Extract the [x, y] coordinate from the center of the cell holding the provided text.  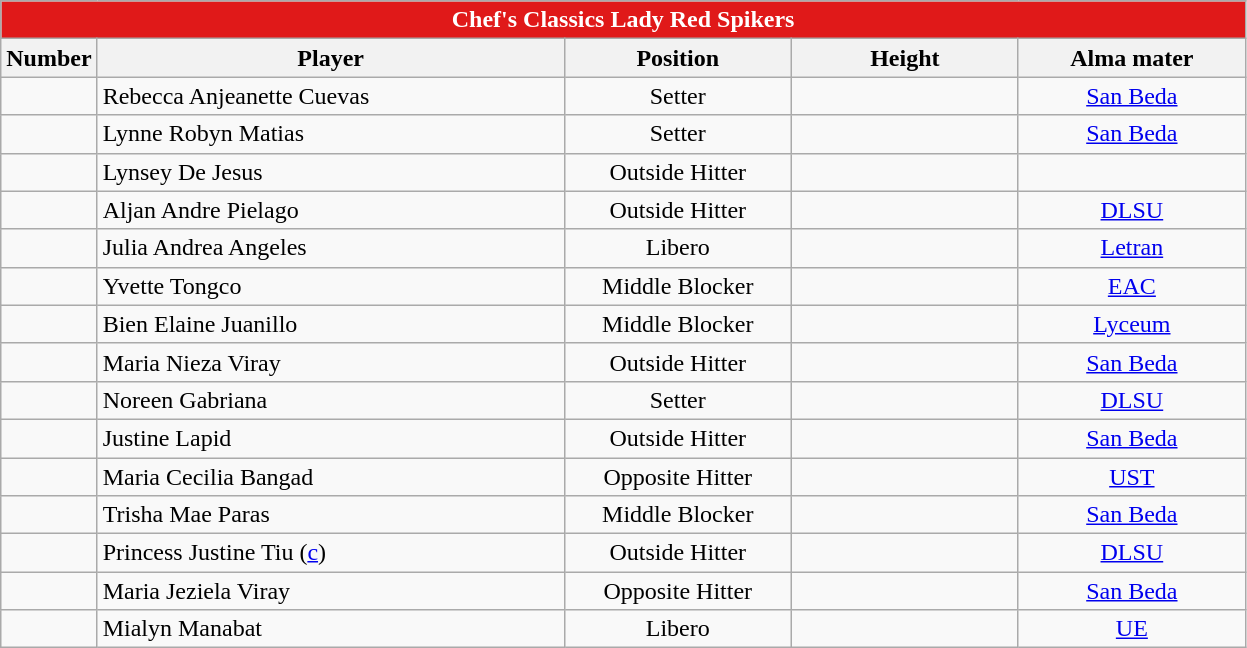
Yvette Tongco [330, 286]
Bien Elaine Juanillo [330, 324]
Alma mater [1132, 58]
Trisha Mae Paras [330, 515]
Lynne Robyn Matias [330, 134]
Princess Justine Tiu (c) [330, 553]
Player [330, 58]
Rebecca Anjeanette Cuevas [330, 96]
Lyceum [1132, 324]
Height [904, 58]
UST [1132, 477]
Letran [1132, 248]
Lynsey De Jesus [330, 172]
Maria Nieza Viray [330, 362]
Position [678, 58]
Mialyn Manabat [330, 629]
Number [49, 58]
Maria Cecilia Bangad [330, 477]
EAC [1132, 286]
Noreen Gabriana [330, 400]
Aljan Andre Pielago [330, 210]
Maria Jeziela Viray [330, 591]
UE [1132, 629]
Chef's Classics Lady Red Spikers [624, 20]
Justine Lapid [330, 438]
Julia Andrea Angeles [330, 248]
